From the cell containing the given text, extract its center point as [x, y] coordinate. 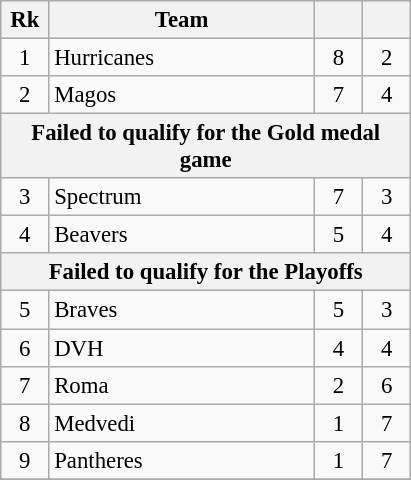
Failed to qualify for the Gold medal game [206, 146]
Rk [25, 20]
Pantheres [182, 460]
Spectrum [182, 197]
Hurricanes [182, 58]
Roma [182, 385]
Beavers [182, 235]
Braves [182, 310]
Magos [182, 95]
Failed to qualify for the Playoffs [206, 273]
9 [25, 460]
DVH [182, 348]
Team [182, 20]
Medvedi [182, 423]
